Scan for the cell matching the given text and deliver its [x, y] coordinate at center. 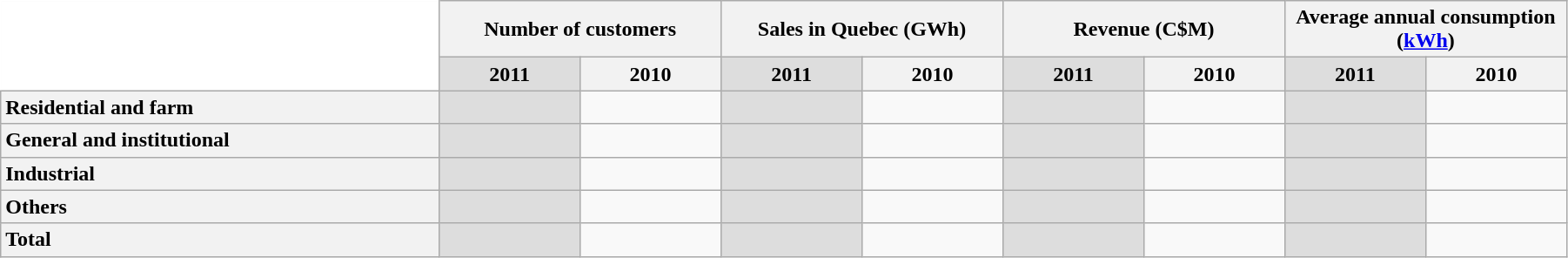
General and institutional [220, 140]
Average annual consumption (kWh) [1425, 30]
Total [220, 240]
Industrial [220, 173]
Sales in Quebec (GWh) [862, 30]
Revenue (C$M) [1143, 30]
Residential and farm [220, 107]
Others [220, 207]
Number of customers [580, 30]
